Output the [x, y] coordinate of the center of the cell containing the given text.  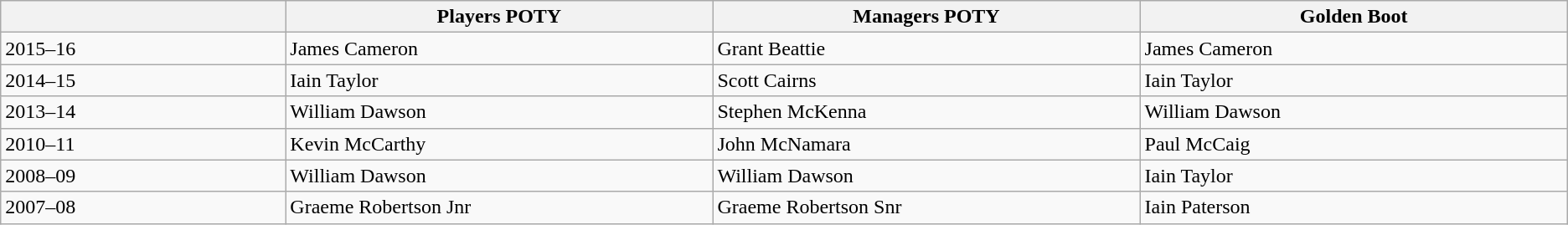
John McNamara [926, 144]
Kevin McCarthy [499, 144]
2015–16 [143, 49]
Managers POTY [926, 17]
Scott Cairns [926, 80]
Golden Boot [1354, 17]
Stephen McKenna [926, 112]
2014–15 [143, 80]
2010–11 [143, 144]
Paul McCaig [1354, 144]
Players POTY [499, 17]
Graeme Robertson Snr [926, 207]
2007–08 [143, 207]
2008–09 [143, 176]
Grant Beattie [926, 49]
Iain Paterson [1354, 207]
Graeme Robertson Jnr [499, 207]
2013–14 [143, 112]
